Locate the cell with the specified text and output its [X, Y] center coordinate. 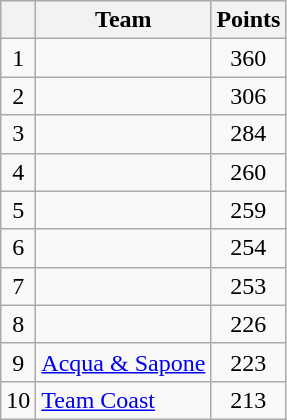
223 [248, 362]
213 [248, 400]
9 [18, 362]
284 [248, 134]
253 [248, 286]
10 [18, 400]
Acqua & Sapone [124, 362]
5 [18, 210]
Team [124, 20]
3 [18, 134]
254 [248, 248]
2 [18, 96]
Team Coast [124, 400]
6 [18, 248]
4 [18, 172]
260 [248, 172]
360 [248, 58]
259 [248, 210]
1 [18, 58]
226 [248, 324]
8 [18, 324]
306 [248, 96]
7 [18, 286]
Points [248, 20]
